Return the [x, y] coordinate for the center point of the cell that contains the specified text.  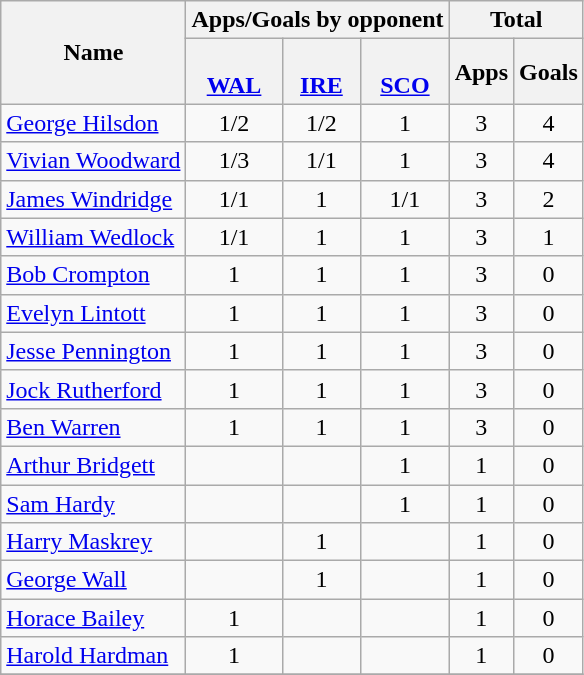
IRE [322, 72]
Vivian Woodward [94, 161]
2 [549, 199]
Apps/Goals by opponent [318, 20]
Evelyn Lintott [94, 313]
Apps [481, 72]
Jesse Pennington [94, 351]
George Hilsdon [94, 123]
Bob Crompton [94, 275]
Goals [549, 72]
William Wedlock [94, 237]
Jock Rutherford [94, 389]
Harold Hardman [94, 656]
Total [516, 20]
Arthur Bridgett [94, 465]
SCO [405, 72]
Sam Hardy [94, 503]
Harry Maskrey [94, 542]
Horace Bailey [94, 618]
1/3 [234, 161]
George Wall [94, 580]
James Windridge [94, 199]
Ben Warren [94, 427]
WAL [234, 72]
Name [94, 52]
